Determine the (x, y) coordinate at the center of the cell enclosing the given text.  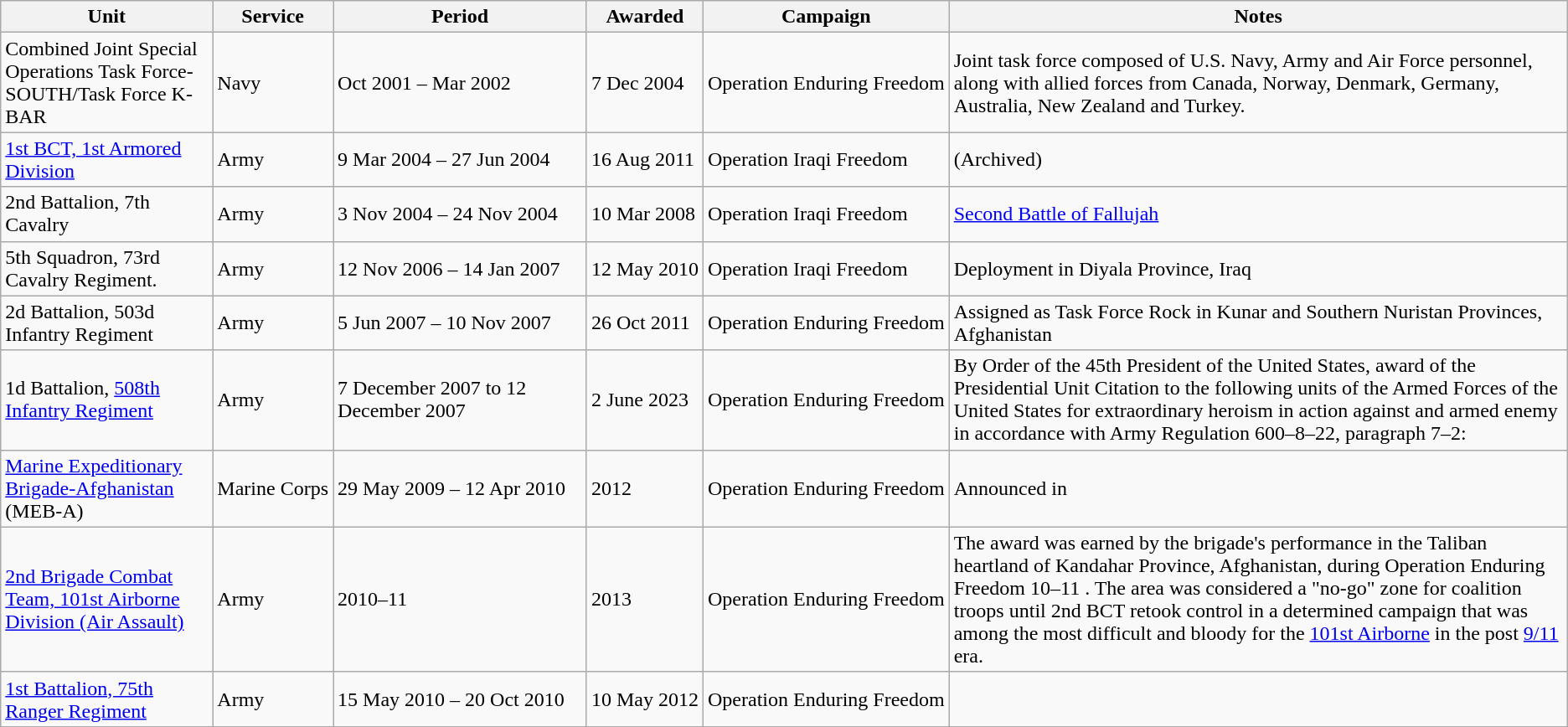
Notes (1258, 17)
Second Battle of Fallujah (1258, 214)
5th Squadron, 73rd Cavalry Regiment. (107, 268)
Campaign (827, 17)
10 Mar 2008 (645, 214)
Service (273, 17)
12 Nov 2006 – 14 Jan 2007 (461, 268)
7 Dec 2004 (645, 82)
Oct 2001 – Mar 2002 (461, 82)
2 June 2023 (645, 400)
16 Aug 2011 (645, 159)
2nd Battalion, 7th Cavalry (107, 214)
9 Mar 2004 – 27 Jun 2004 (461, 159)
2010–11 (461, 600)
2nd Brigade Combat Team, 101st Airborne Division (Air Assault) (107, 600)
Navy (273, 82)
1d Battalion, 508th Infantry Regiment (107, 400)
12 May 2010 (645, 268)
Marine Expeditionary Brigade-Afghanistan (MEB-A) (107, 488)
Awarded (645, 17)
Period (461, 17)
1st BCT, 1st Armored Division (107, 159)
10 May 2012 (645, 699)
5 Jun 2007 – 10 Nov 2007 (461, 323)
Announced in (1258, 488)
2013 (645, 600)
Assigned as Task Force Rock in Kunar and Southern Nuristan Provinces, Afghanistan (1258, 323)
7 December 2007 to 12 December 2007 (461, 400)
1st Battalion, 75th Ranger Regiment (107, 699)
3 Nov 2004 – 24 Nov 2004 (461, 214)
Marine Corps (273, 488)
26 Oct 2011 (645, 323)
15 May 2010 – 20 Oct 2010 (461, 699)
Unit (107, 17)
29 May 2009 – 12 Apr 2010 (461, 488)
2012 (645, 488)
2d Battalion, 503d Infantry Regiment (107, 323)
(Archived) (1258, 159)
Deployment in Diyala Province, Iraq (1258, 268)
Combined Joint Special Operations Task Force-SOUTH/Task Force K-BAR (107, 82)
